Locate the cell with the specified text and output its [X, Y] center coordinate. 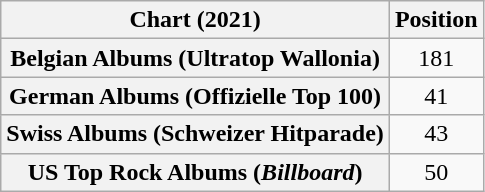
41 [436, 96]
Belgian Albums (Ultratop Wallonia) [196, 58]
50 [436, 172]
Position [436, 20]
43 [436, 134]
Chart (2021) [196, 20]
US Top Rock Albums (Billboard) [196, 172]
German Albums (Offizielle Top 100) [196, 96]
Swiss Albums (Schweizer Hitparade) [196, 134]
181 [436, 58]
